Return the [X, Y] coordinate for the center point of the cell that contains the specified text.  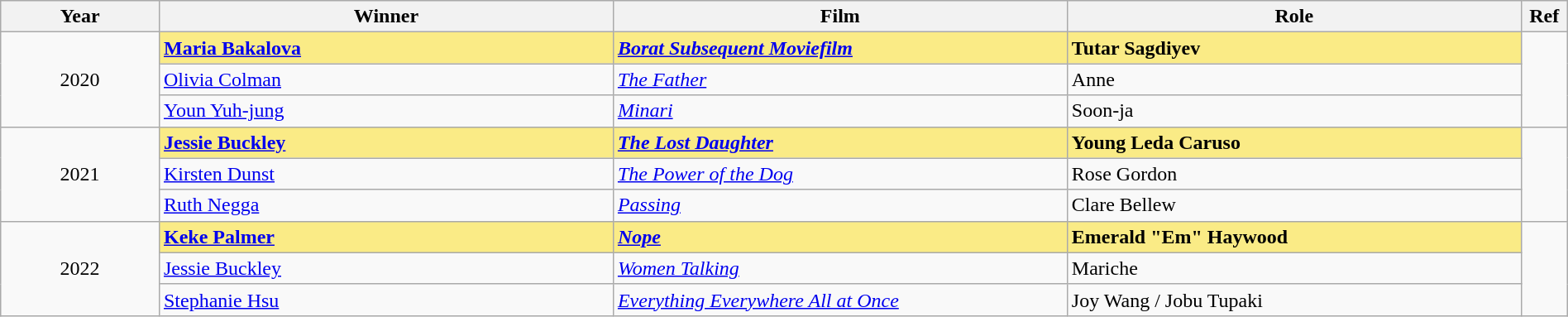
Ref [1544, 17]
Role [1293, 17]
Clare Bellew [1293, 205]
Keke Palmer [385, 237]
Olivia Colman [385, 79]
Young Leda Caruso [1293, 142]
The Power of the Dog [840, 174]
Soon-ja [1293, 111]
Winner [385, 17]
Kirsten Dunst [385, 174]
Anne [1293, 79]
Mariche [1293, 268]
Minari [840, 111]
Joy Wang / Jobu Tupaki [1293, 300]
Nope [840, 237]
Emerald "Em" Haywood [1293, 237]
2022 [80, 268]
Maria Bakalova [385, 48]
The Lost Daughter [840, 142]
Women Talking [840, 268]
2020 [80, 79]
2021 [80, 174]
Youn Yuh-jung [385, 111]
Rose Gordon [1293, 174]
Borat Subsequent Moviefilm [840, 48]
The Father [840, 79]
Ruth Negga [385, 205]
Everything Everywhere All at Once [840, 300]
Stephanie Hsu [385, 300]
Tutar Sagdiyev [1293, 48]
Film [840, 17]
Passing [840, 205]
Year [80, 17]
